Capture the cell that displays the provided text and extract its [X, Y] central coordinate. 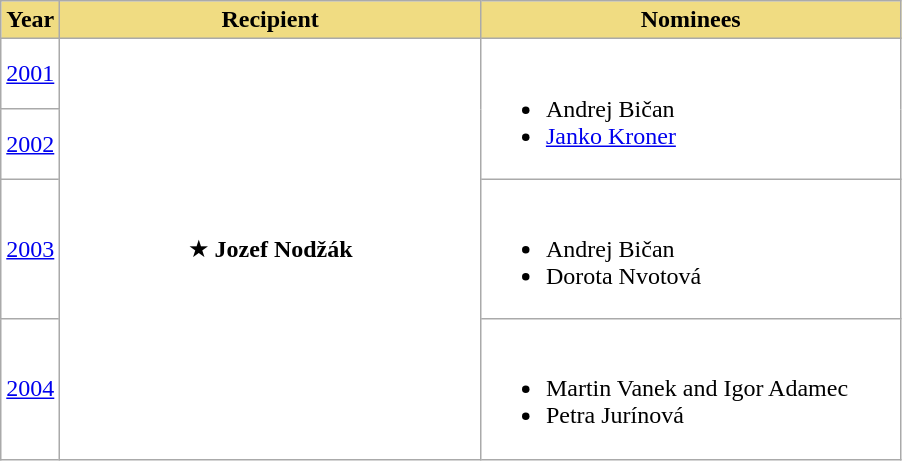
Andrej BičanDorota Nvotová [690, 249]
Nominees [690, 20]
★ Jozef Nodžák [270, 249]
Andrej BičanJanko Kroner [690, 109]
2003 [30, 249]
2004 [30, 389]
2002 [30, 144]
2001 [30, 74]
Year [30, 20]
Martin Vanek and Igor AdamecPetra Jurínová [690, 389]
Recipient [270, 20]
